Pinpoint the cell where the given text exists, returning its [x, y] midpoint coordinate. 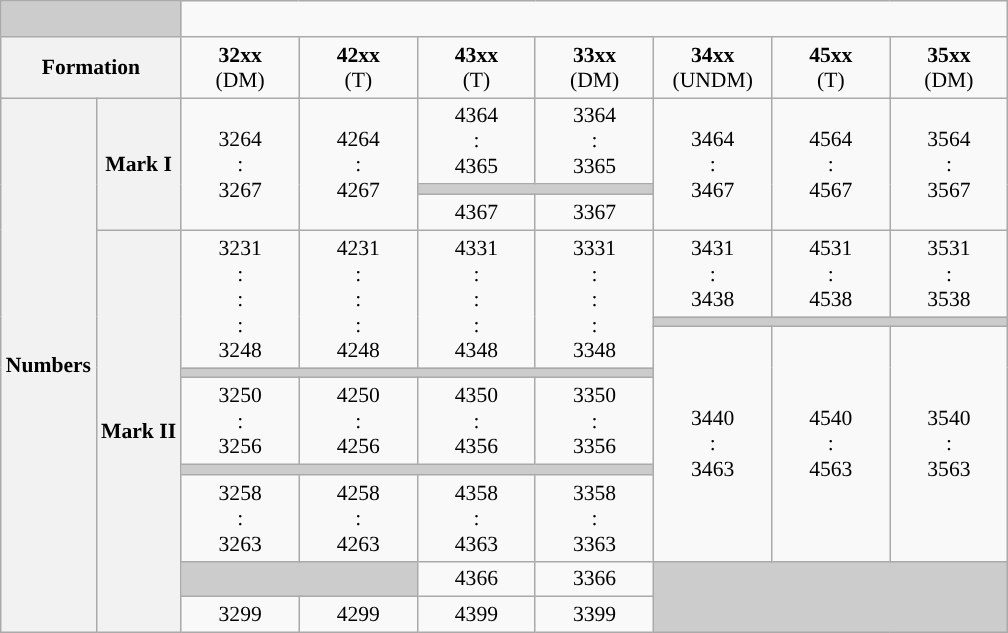
3564:3567 [949, 164]
43xx(T) [476, 68]
4540:4563 [831, 444]
34xx(UNDM) [713, 68]
3258:3263 [240, 518]
3264:3267 [240, 164]
4399 [476, 615]
3399 [594, 615]
3464:3467 [713, 164]
3540:3563 [949, 444]
4367 [476, 213]
3431:3438 [713, 274]
4258:4263 [358, 518]
3440:3463 [713, 444]
3531:3538 [949, 274]
3358:3363 [594, 518]
3250:3256 [240, 422]
3367 [594, 213]
42xx(T) [358, 68]
3350:3356 [594, 422]
4250:4256 [358, 422]
4299 [358, 615]
Formation [91, 68]
45xx(T) [831, 68]
4564:4567 [831, 164]
32xx(DM) [240, 68]
Mark II [138, 431]
4358:4363 [476, 518]
3231:::3248 [240, 299]
3364:3365 [594, 142]
3331:::3348 [594, 299]
3299 [240, 615]
Numbers [48, 366]
35xx(DM) [949, 68]
4331:::4348 [476, 299]
3366 [594, 579]
4350:4356 [476, 422]
4231:::4248 [358, 299]
Mark I [138, 164]
33xx(DM) [594, 68]
4366 [476, 579]
4364:4365 [476, 142]
4531:4538 [831, 274]
4264:4267 [358, 164]
